Output the (X, Y) coordinate of the center of the cell containing the given text.  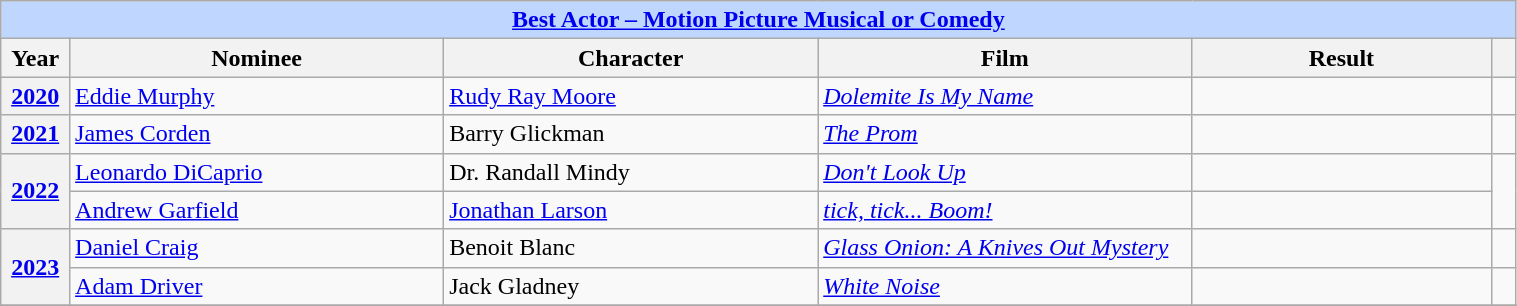
White Noise (1005, 286)
The Prom (1005, 134)
Benoit Blanc (631, 248)
Rudy Ray Moore (631, 96)
Character (631, 58)
Dr. Randall Mindy (631, 172)
Daniel Craig (257, 248)
2023 (36, 267)
Barry Glickman (631, 134)
Andrew Garfield (257, 210)
Film (1005, 58)
James Corden (257, 134)
Result (1342, 58)
Glass Onion: A Knives Out Mystery (1005, 248)
Dolemite Is My Name (1005, 96)
Don't Look Up (1005, 172)
tick, tick... Boom! (1005, 210)
Leonardo DiCaprio (257, 172)
Year (36, 58)
Adam Driver (257, 286)
Nominee (257, 58)
2021 (36, 134)
2020 (36, 96)
Best Actor – Motion Picture Musical or Comedy (758, 20)
Jack Gladney (631, 286)
Eddie Murphy (257, 96)
Jonathan Larson (631, 210)
2022 (36, 191)
